Return (X, Y) of the center of cell containing provided text 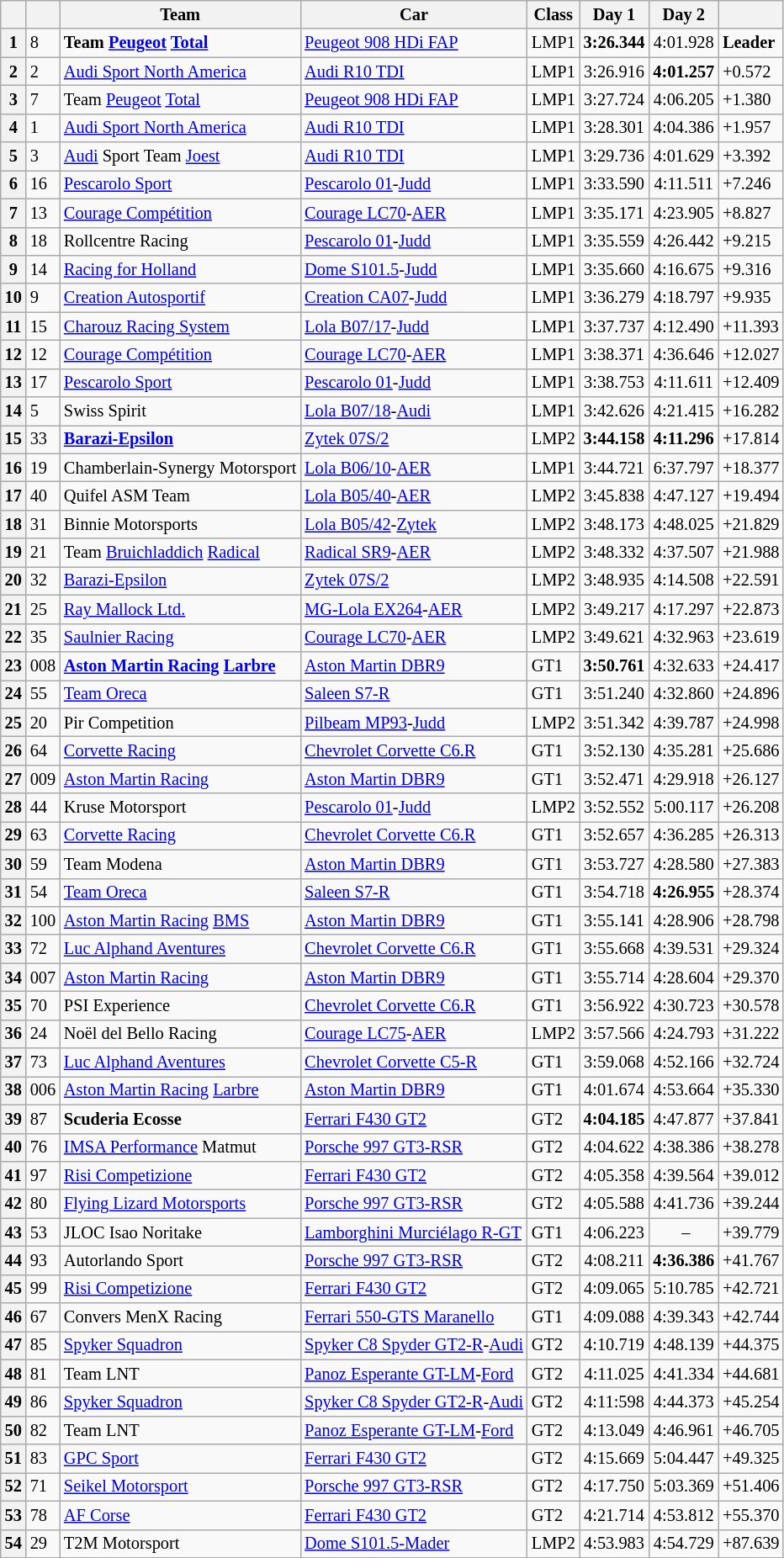
+16.282 (750, 411)
59 (43, 864)
+55.370 (750, 1515)
71 (43, 1486)
Binnie Motorsports (180, 524)
006 (43, 1090)
3:51.342 (614, 723)
4:11.025 (614, 1374)
6 (13, 184)
4:05.588 (614, 1204)
+8.827 (750, 213)
3:45.838 (614, 495)
4:04.185 (614, 1119)
+26.127 (750, 779)
Day 1 (614, 14)
4:38.386 (683, 1147)
Autorlando Sport (180, 1260)
4:39.531 (683, 949)
+28.798 (750, 920)
80 (43, 1204)
+28.374 (750, 893)
22 (13, 638)
27 (13, 779)
45 (13, 1289)
3:59.068 (614, 1063)
3:52.130 (614, 750)
007 (43, 978)
4:47.127 (683, 495)
+35.330 (750, 1090)
28 (13, 808)
4:10.719 (614, 1345)
+37.841 (750, 1119)
4:28.604 (683, 978)
4:14.508 (683, 580)
64 (43, 750)
3:36.279 (614, 298)
3:26.344 (614, 43)
97 (43, 1175)
+26.313 (750, 835)
Pir Competition (180, 723)
+32.724 (750, 1063)
4:30.723 (683, 1005)
Aston Martin Racing BMS (180, 920)
3:55.714 (614, 978)
+45.254 (750, 1402)
67 (43, 1317)
Car (414, 14)
4:53.812 (683, 1515)
Lamborghini Murciélago R-GT (414, 1232)
76 (43, 1147)
+24.998 (750, 723)
JLOC Isao Noritake (180, 1232)
4:37.507 (683, 553)
Charouz Racing System (180, 326)
10 (13, 298)
+11.393 (750, 326)
5:10.785 (683, 1289)
4:39.787 (683, 723)
6:37.797 (683, 468)
Courage LC75-AER (414, 1034)
+24.896 (750, 694)
5:03.369 (683, 1486)
Kruse Motorsport (180, 808)
+42.721 (750, 1289)
+9.316 (750, 269)
4:35.281 (683, 750)
4:01.928 (683, 43)
4:16.675 (683, 269)
+29.324 (750, 949)
4:06.205 (683, 99)
99 (43, 1289)
+49.325 (750, 1459)
3:51.240 (614, 694)
+41.767 (750, 1260)
3:26.916 (614, 72)
4:29.918 (683, 779)
+42.744 (750, 1317)
3:33.590 (614, 184)
+25.686 (750, 750)
3:48.332 (614, 553)
Lola B07/18-Audi (414, 411)
3:48.935 (614, 580)
IMSA Performance Matmut (180, 1147)
63 (43, 835)
+26.208 (750, 808)
34 (13, 978)
83 (43, 1459)
+24.417 (750, 665)
+17.814 (750, 439)
100 (43, 920)
5:04.447 (683, 1459)
4:32.860 (683, 694)
Team Modena (180, 864)
+39.012 (750, 1175)
4:11.611 (683, 383)
3:48.173 (614, 524)
4:53.983 (614, 1544)
4:11:598 (614, 1402)
93 (43, 1260)
Team (180, 14)
4:04.386 (683, 128)
Saulnier Racing (180, 638)
4:01.629 (683, 156)
4:28.580 (683, 864)
87 (43, 1119)
– (683, 1232)
+3.392 (750, 156)
3:35.171 (614, 213)
4 (13, 128)
3:49.217 (614, 609)
42 (13, 1204)
47 (13, 1345)
4:08.211 (614, 1260)
+39.779 (750, 1232)
4:21.415 (683, 411)
Noël del Bello Racing (180, 1034)
Lola B06/10-AER (414, 468)
Seikel Motorsport (180, 1486)
Pilbeam MP93-Judd (414, 723)
+44.681 (750, 1374)
4:13.049 (614, 1430)
70 (43, 1005)
Ferrari 550-GTS Maranello (414, 1317)
46 (13, 1317)
3:42.626 (614, 411)
4:04.622 (614, 1147)
Quifel ASM Team (180, 495)
3:53.727 (614, 864)
+87.639 (750, 1544)
52 (13, 1486)
4:32.963 (683, 638)
+39.244 (750, 1204)
008 (43, 665)
3:52.657 (614, 835)
4:01.257 (683, 72)
4:23.905 (683, 213)
4:36.646 (683, 354)
+38.278 (750, 1147)
4:15.669 (614, 1459)
+22.591 (750, 580)
Lola B05/42-Zytek (414, 524)
4:44.373 (683, 1402)
30 (13, 864)
85 (43, 1345)
49 (13, 1402)
+31.222 (750, 1034)
+0.572 (750, 72)
+18.377 (750, 468)
3:55.668 (614, 949)
43 (13, 1232)
3:27.724 (614, 99)
11 (13, 326)
Rollcentre Racing (180, 241)
81 (43, 1374)
3:52.552 (614, 808)
4:11.511 (683, 184)
4:41.334 (683, 1374)
+21.988 (750, 553)
36 (13, 1034)
+21.829 (750, 524)
4:18.797 (683, 298)
37 (13, 1063)
3:44.721 (614, 468)
3:55.141 (614, 920)
4:28.906 (683, 920)
55 (43, 694)
48 (13, 1374)
Lola B05/40-AER (414, 495)
Audi Sport Team Joest (180, 156)
Racing for Holland (180, 269)
4:17.750 (614, 1486)
38 (13, 1090)
4:54.729 (683, 1544)
Lola B07/17-Judd (414, 326)
+27.383 (750, 864)
51 (13, 1459)
72 (43, 949)
Creation Autosportif (180, 298)
3:29.736 (614, 156)
86 (43, 1402)
T2M Motorsport (180, 1544)
78 (43, 1515)
3:37.737 (614, 326)
4:36.285 (683, 835)
GPC Sport (180, 1459)
3:35.660 (614, 269)
4:48.025 (683, 524)
4:17.297 (683, 609)
26 (13, 750)
Flying Lizard Motorsports (180, 1204)
3:57.566 (614, 1034)
Convers MenX Racing (180, 1317)
+46.705 (750, 1430)
3:49.621 (614, 638)
4:48.139 (683, 1345)
4:41.736 (683, 1204)
3:28.301 (614, 128)
Dome S101.5-Mader (414, 1544)
4:09.065 (614, 1289)
Chevrolet Corvette C5-R (414, 1063)
Dome S101.5-Judd (414, 269)
+22.873 (750, 609)
4:36.386 (683, 1260)
4:12.490 (683, 326)
+44.375 (750, 1345)
+1.380 (750, 99)
Creation CA07-Judd (414, 298)
4:39.343 (683, 1317)
+19.494 (750, 495)
Scuderia Ecosse (180, 1119)
+1.957 (750, 128)
4:05.358 (614, 1175)
+12.027 (750, 354)
3:35.559 (614, 241)
4:39.564 (683, 1175)
3:44.158 (614, 439)
+29.370 (750, 978)
73 (43, 1063)
Team Bruichladdich Radical (180, 553)
4:01.674 (614, 1090)
Ray Mallock Ltd. (180, 609)
Leader (750, 43)
3:52.471 (614, 779)
4:52.166 (683, 1063)
3:56.922 (614, 1005)
Radical SR9-AER (414, 553)
+51.406 (750, 1486)
4:46.961 (683, 1430)
MG-Lola EX264-AER (414, 609)
4:09.088 (614, 1317)
50 (13, 1430)
4:32.633 (683, 665)
+23.619 (750, 638)
4:53.664 (683, 1090)
5:00.117 (683, 808)
Day 2 (683, 14)
82 (43, 1430)
+7.246 (750, 184)
39 (13, 1119)
4:47.877 (683, 1119)
3:54.718 (614, 893)
Swiss Spirit (180, 411)
4:26.442 (683, 241)
3:38.753 (614, 383)
3:38.371 (614, 354)
Chamberlain-Synergy Motorsport (180, 468)
+30.578 (750, 1005)
Class (554, 14)
3:50.761 (614, 665)
PSI Experience (180, 1005)
23 (13, 665)
4:24.793 (683, 1034)
41 (13, 1175)
4:21.714 (614, 1515)
+9.935 (750, 298)
AF Corse (180, 1515)
+9.215 (750, 241)
4:11.296 (683, 439)
+12.409 (750, 383)
4:06.223 (614, 1232)
009 (43, 779)
4:26.955 (683, 893)
